Provide the (x, y) coordinate of the cell's center where the given text is located.  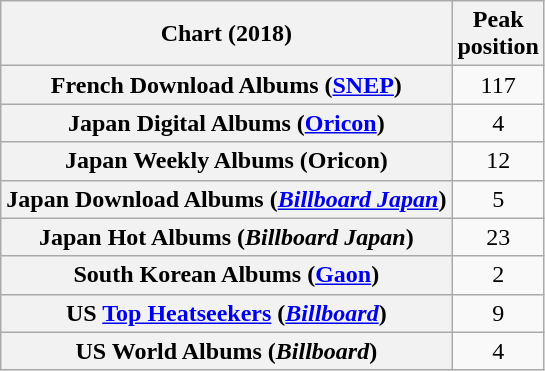
5 (498, 199)
Japan Digital Albums (Oricon) (226, 123)
US Top Heatseekers (Billboard) (226, 313)
Japan Hot Albums (Billboard Japan) (226, 237)
23 (498, 237)
117 (498, 85)
Chart (2018) (226, 34)
9 (498, 313)
Japan Download Albums (Billboard Japan) (226, 199)
2 (498, 275)
Japan Weekly Albums (Oricon) (226, 161)
12 (498, 161)
US World Albums (Billboard) (226, 351)
Peak position (498, 34)
French Download Albums (SNEP) (226, 85)
South Korean Albums (Gaon) (226, 275)
